Return (x, y) of the center of cell containing provided text 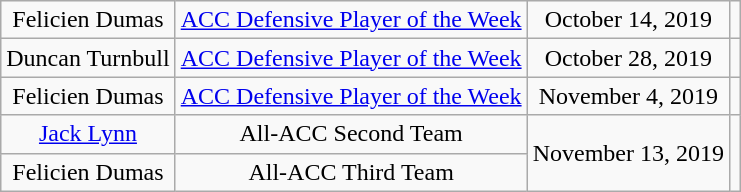
November 4, 2019 (628, 96)
All-ACC Third Team (351, 172)
October 28, 2019 (628, 58)
All-ACC Second Team (351, 134)
October 14, 2019 (628, 20)
Duncan Turnbull (88, 58)
Jack Lynn (88, 134)
November 13, 2019 (628, 153)
